Locate the cell with the specified text and output its (x, y) center coordinate. 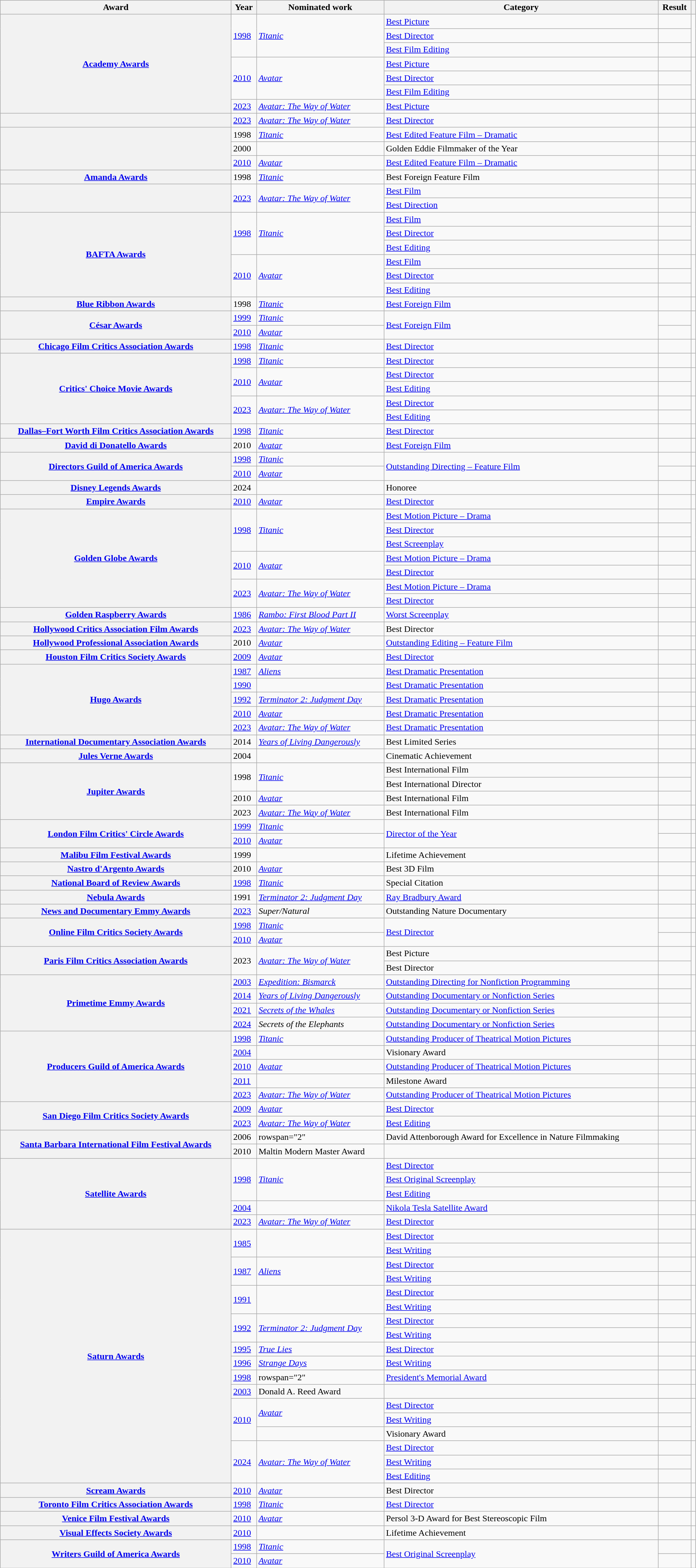
Maltin Modern Master Award (320, 1151)
Online Film Critics Society Awards (116, 932)
Result (674, 7)
Super/Natural (320, 911)
President's Memorial Award (521, 1377)
Outstanding Nature Documentary (521, 911)
2021 (244, 1010)
Golden Raspberry Awards (116, 614)
Jupiter Awards (116, 791)
Empire Awards (116, 502)
Nebula Awards (116, 897)
Directors Guild of America Awards (116, 466)
Satellite Awards (116, 1194)
Academy Awards (116, 64)
Secrets of the Elephants (320, 1024)
César Awards (116, 325)
Outstanding Editing – Feature Film (521, 643)
Honoree (521, 488)
Jules Verne Awards (116, 756)
Amanda Awards (116, 177)
Golden Globe Awards (116, 558)
David di Donatello Awards (116, 445)
Best Foreign Feature Film (521, 177)
Award (116, 7)
Writers Guild of America Awards (116, 1554)
Best 3D Film (521, 869)
Hugo Awards (116, 699)
Ray Bradbury Award (521, 897)
Best International Director (521, 784)
Worst Screenplay (521, 614)
1986 (244, 614)
San Diego Film Critics Society Awards (116, 1116)
Best Direction (521, 205)
Donald A. Reed Award (320, 1391)
Disney Legends Awards (116, 488)
Hollywood Critics Association Film Awards (116, 629)
Chicago Film Critics Association Awards (116, 346)
True Lies (320, 1349)
Producers Guild of America Awards (116, 1066)
Outstanding Directing for Nonfiction Programming (521, 982)
Saturn Awards (116, 1356)
Paris Film Critics Association Awards (116, 961)
Nastro d'Argento Awards (116, 869)
2006 (244, 1137)
Best Limited Series (521, 742)
Secrets of the Whales (320, 1010)
2000 (244, 148)
Persol 3-D Award for Best Stereoscopic Film (521, 1518)
1990 (244, 685)
International Documentary Association Awards (116, 742)
Malibu Film Festival Awards (116, 854)
Santa Barbara International Film Festival Awards (116, 1144)
Houston Film Critics Society Awards (116, 657)
Category (521, 7)
Scream Awards (116, 1490)
National Board of Review Awards (116, 883)
Primetime Emmy Awards (116, 1003)
2011 (244, 1081)
Critics' Choice Movie Awards (116, 388)
Dallas–Fort Worth Film Critics Association Awards (116, 431)
Hollywood Professional Association Awards (116, 643)
News and Documentary Emmy Awards (116, 911)
BAFTA Awards (116, 255)
1996 (244, 1363)
Expedition: Bismarck (320, 982)
Special Citation (521, 883)
1995 (244, 1349)
Visual Effects Society Awards (116, 1533)
London Film Critics' Circle Awards (116, 833)
Director of the Year (521, 833)
Rambo: First Blood Part II (320, 614)
Nikola Tesla Satellite Award (521, 1208)
Year (244, 7)
Best Screenplay (521, 544)
Cinematic Achievement (521, 756)
David Attenborough Award for Excellence in Nature Filmmaking (521, 1137)
Strange Days (320, 1363)
Toronto Film Critics Association Awards (116, 1504)
1985 (244, 1243)
Nominated work (320, 7)
Golden Eddie Filmmaker of the Year (521, 148)
Venice Film Festival Awards (116, 1518)
Milestone Award (521, 1081)
Outstanding Directing – Feature Film (521, 466)
Blue Ribbon Awards (116, 304)
